Detect which cell encompasses the target text, then output its [X, Y] center coordinate. 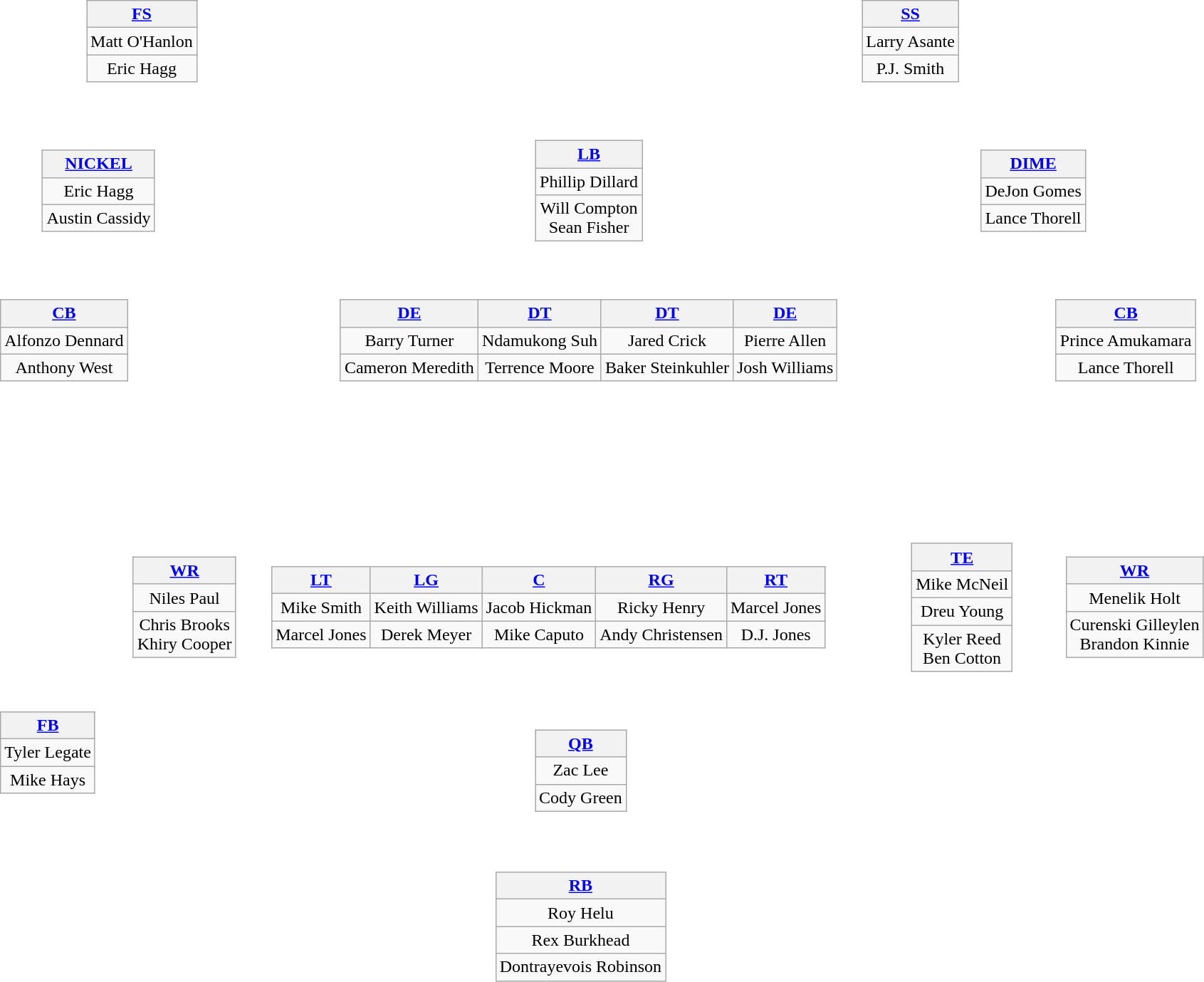
Ricky Henry [661, 607]
DeJon Gomes [1033, 191]
C [539, 580]
LB [590, 154]
Rex Burkhead [580, 940]
Curenski Gilleylen Brandon Kinnie [1135, 634]
Phillip Dillard [590, 182]
QB [581, 743]
Tyler Legate [48, 753]
Terrence Moore [540, 367]
Cameron Meredith [409, 367]
Niles Paul [184, 597]
Josh Williams [785, 367]
Baker Steinkuhler [666, 367]
Zac Lee [581, 771]
TE Mike McNeil Dreu Young Kyler Reed Ben Cotton [977, 598]
Alfonzo Dennard [64, 340]
LT LG C RG RT Mike Smith Keith Williams Jacob Hickman Ricky Henry Marcel Jones Marcel Jones Derek Meyer Mike Caputo Andy Christensen D.J. Jones [589, 598]
Larry Asante [911, 41]
QB Zac Lee Cody Green [589, 761]
RT [775, 580]
Dontrayevois Robinson [580, 967]
Mike McNeil [963, 584]
Derek Meyer [426, 634]
Mike Smith [321, 607]
DE DT DT DE Barry Turner Ndamukong Suh Jared Crick Pierre Allen Cameron Meredith Terrence Moore Baker Steinkuhler Josh Williams [598, 331]
Mike Caputo [539, 634]
Andy Christensen [661, 634]
Anthony West [64, 367]
DIME [1033, 164]
Dreu Young [963, 611]
FB [48, 726]
Matt O'Hanlon [142, 41]
Ndamukong Suh [540, 340]
Cody Green [581, 798]
Keith Williams [426, 607]
SS [911, 14]
P.J. Smith [911, 68]
Kyler Reed Ben Cotton [963, 648]
D.J. Jones [775, 634]
RB [580, 886]
WR Niles Paul Chris Brooks Khiry Cooper [200, 598]
Chris Brooks Khiry Cooper [184, 634]
FS [142, 14]
RG [661, 580]
Roy Helu [580, 913]
Menelik Holt [1135, 597]
Austin Cassidy [98, 218]
Barry Turner [409, 340]
LB Phillip Dillard Will Compton Sean Fisher [598, 181]
Will Compton Sean Fisher [590, 218]
Mike Hays [48, 780]
Pierre Allen [785, 340]
LG [426, 580]
LT [321, 580]
Jared Crick [666, 340]
Prince Amukamara [1126, 340]
Jacob Hickman [539, 607]
NICKEL [98, 164]
TE [963, 557]
